For the text-containing cell, return its midpoint in (x, y) coordinate format. 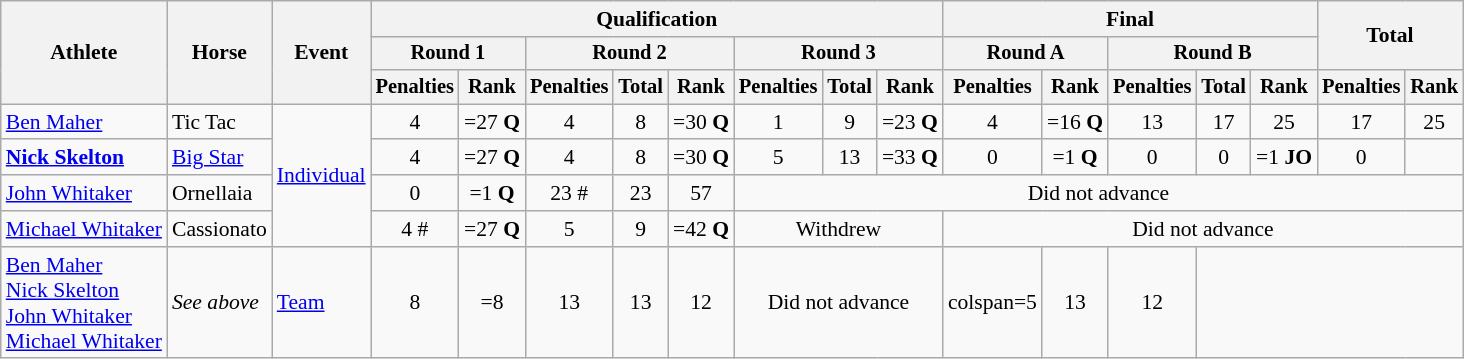
Cassionato (220, 229)
Round 3 (838, 54)
Final (1130, 19)
See above (220, 303)
=23 Q (910, 122)
Individual (322, 175)
Ben Maher (84, 122)
Qualification (657, 19)
=42 Q (701, 229)
Ornellaia (220, 193)
Horse (220, 52)
=8 (492, 303)
Round B (1212, 54)
John Whitaker (84, 193)
=33 Q (910, 158)
23 # (569, 193)
Round 2 (630, 54)
4 # (415, 229)
Round 1 (448, 54)
1 (778, 122)
Team (322, 303)
Round A (1026, 54)
23 (640, 193)
Withdrew (838, 229)
Big Star (220, 158)
Ben MaherNick SkeltonJohn WhitakerMichael Whitaker (84, 303)
Tic Tac (220, 122)
Nick Skelton (84, 158)
=1 JO (1284, 158)
57 (701, 193)
=16 Q (1075, 122)
Event (322, 52)
colspan=5 (992, 303)
Athlete (84, 52)
Michael Whitaker (84, 229)
